Identify which cell holds the provided text, then report its (X, Y) central coordinate. 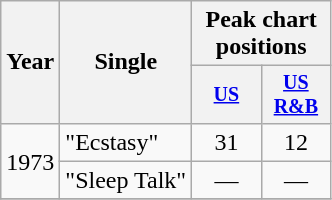
Single (126, 62)
Year (30, 62)
31 (226, 142)
"Ecstasy" (126, 142)
12 (296, 142)
Peak chart positions (262, 34)
US (226, 94)
USR&B (296, 94)
1973 (30, 161)
"Sleep Talk" (126, 180)
